Output the [x, y] coordinate of the center of the cell containing the given text.  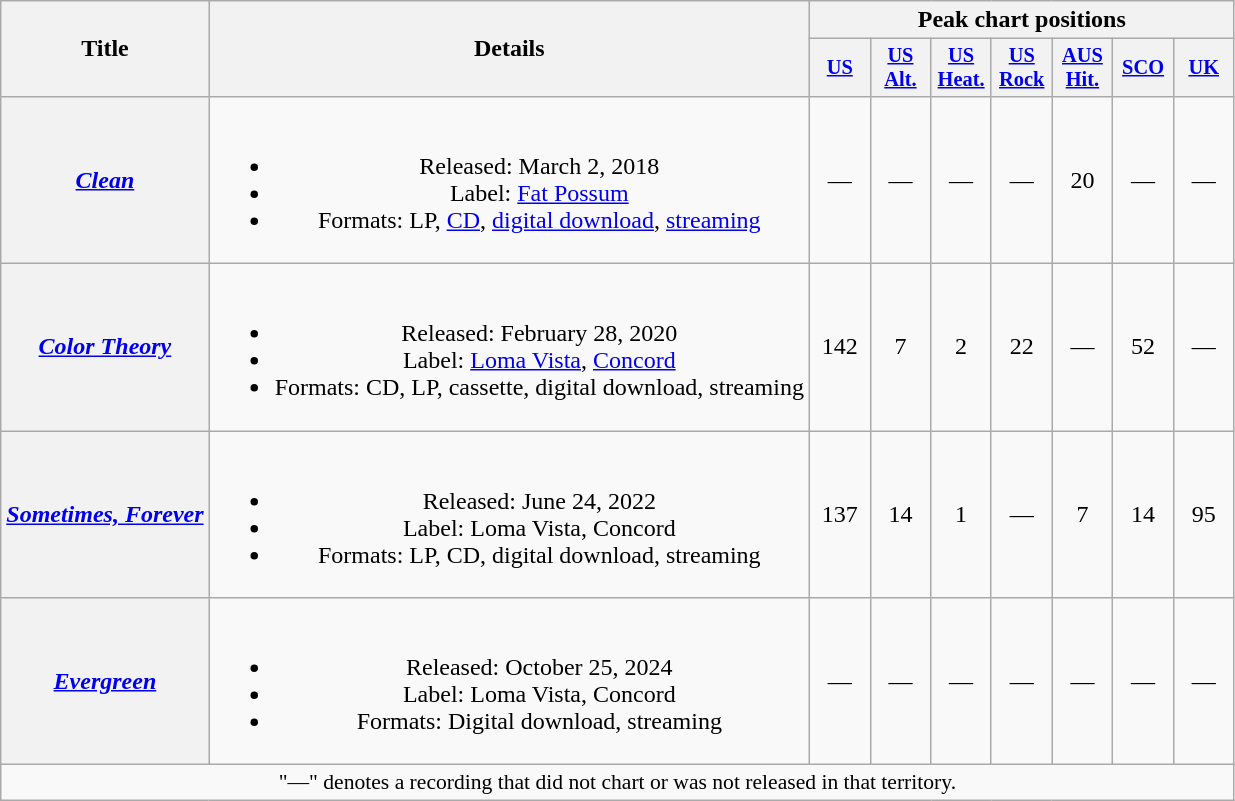
1 [962, 514]
USAlt. [900, 68]
Title [105, 49]
Peak chart positions [1022, 20]
USHeat. [962, 68]
AUSHit. [1082, 68]
Released: February 28, 2020Label: Loma Vista, ConcordFormats: CD, LP, cassette, digital download, streaming [509, 348]
"—" denotes a recording that did not chart or was not released in that territory. [618, 783]
SCO [1144, 68]
Evergreen [105, 682]
USRock [1022, 68]
UK [1204, 68]
Color Theory [105, 348]
95 [1204, 514]
Released: October 25, 2024Label: Loma Vista, ConcordFormats: Digital download, streaming [509, 682]
52 [1144, 348]
142 [840, 348]
Released: March 2, 2018Label: Fat PossumFormats: LP, CD, digital download, streaming [509, 180]
22 [1022, 348]
Released: June 24, 2022Label: Loma Vista, ConcordFormats: LP, CD, digital download, streaming [509, 514]
20 [1082, 180]
Sometimes, Forever [105, 514]
Details [509, 49]
US [840, 68]
2 [962, 348]
Clean [105, 180]
137 [840, 514]
